Detect which cell encompasses the target text, then output its [X, Y] center coordinate. 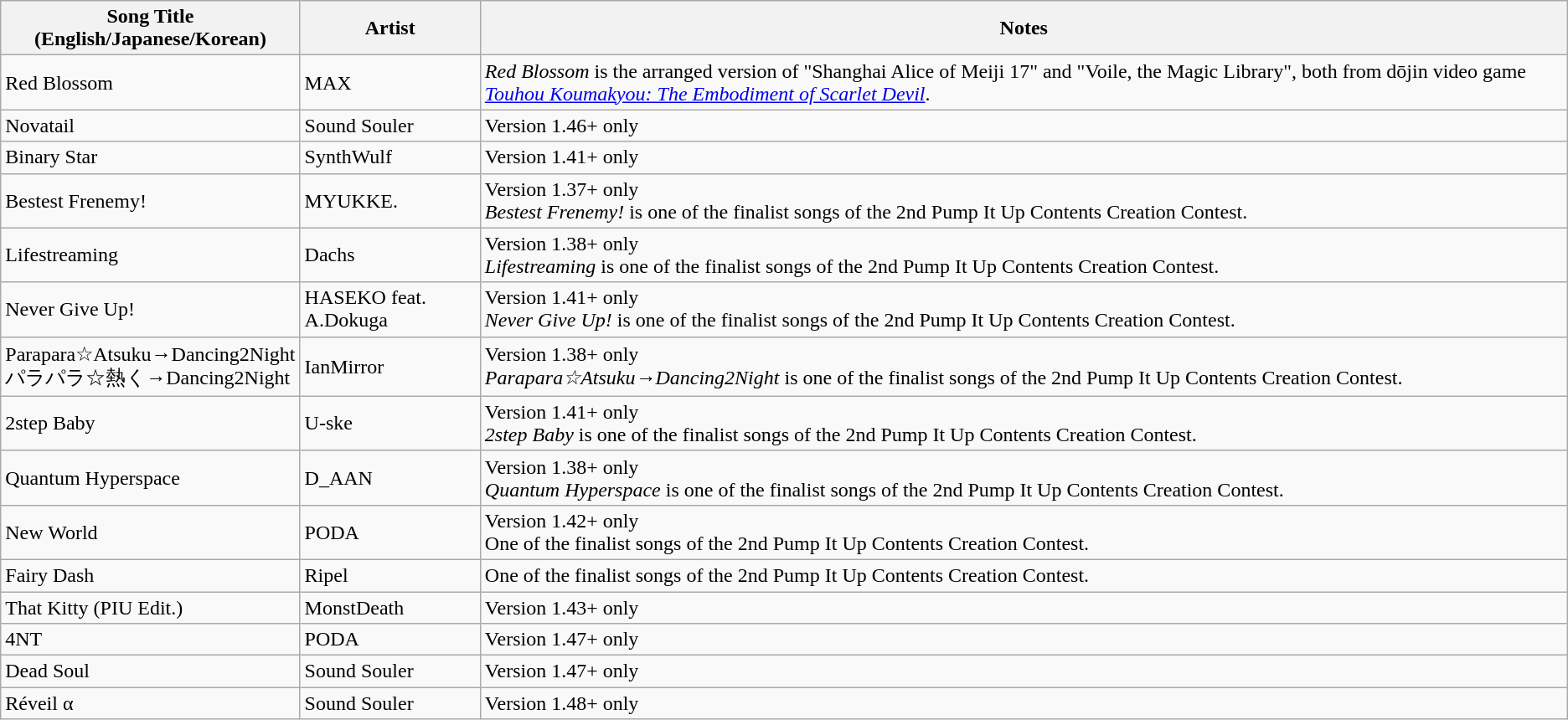
Version 1.41+ onlyNever Give Up! is one of the finalist songs of the 2nd Pump It Up Contents Creation Contest. [1024, 310]
Dachs [390, 255]
Dead Soul [151, 671]
Version 1.42+ onlyOne of the finalist songs of the 2nd Pump It Up Contents Creation Contest. [1024, 532]
Réveil α [151, 703]
Version 1.38+ onlyLifestreaming is one of the finalist songs of the 2nd Pump It Up Contents Creation Contest. [1024, 255]
Version 1.46+ only [1024, 126]
MonstDeath [390, 607]
New World [151, 532]
Notes [1024, 28]
Song Title(English/Japanese/Korean) [151, 28]
Bestest Frenemy! [151, 201]
Version 1.38+ onlyQuantum Hyperspace is one of the finalist songs of the 2nd Pump It Up Contents Creation Contest. [1024, 477]
Artist [390, 28]
Version 1.41+ only [1024, 157]
Version 1.43+ only [1024, 607]
Version 1.48+ only [1024, 703]
Version 1.38+ onlyParapara☆Atsuku→Dancing2Night is one of the finalist songs of the 2nd Pump It Up Contents Creation Contest. [1024, 367]
That Kitty (PIU Edit.) [151, 607]
Binary Star [151, 157]
Fairy Dash [151, 575]
One of the finalist songs of the 2nd Pump It Up Contents Creation Contest. [1024, 575]
D_AAN [390, 477]
MAX [390, 82]
IanMirror [390, 367]
HASEKO feat. A.Dokuga [390, 310]
Lifestreaming [151, 255]
2step Baby [151, 424]
Novatail [151, 126]
Ripel [390, 575]
U-ske [390, 424]
Red Blossom [151, 82]
Version 1.37+ onlyBestest Frenemy! is one of the finalist songs of the 2nd Pump It Up Contents Creation Contest. [1024, 201]
MYUKKE. [390, 201]
SynthWulf [390, 157]
Never Give Up! [151, 310]
4NT [151, 640]
Version 1.41+ only2step Baby is one of the finalist songs of the 2nd Pump It Up Contents Creation Contest. [1024, 424]
Quantum Hyperspace [151, 477]
Parapara☆Atsuku→Dancing2Nightパラパラ☆熱く→Dancing2Night [151, 367]
